Output the [X, Y] coordinate of the center of the cell containing the given text.  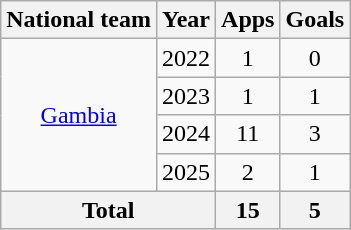
2025 [186, 172]
Gambia [79, 115]
0 [315, 58]
2023 [186, 96]
2024 [186, 134]
2 [248, 172]
Total [108, 210]
Year [186, 20]
2022 [186, 58]
3 [315, 134]
Goals [315, 20]
15 [248, 210]
Apps [248, 20]
National team [79, 20]
11 [248, 134]
5 [315, 210]
